Return the (X, Y) coordinate for the center point of the cell that contains the specified text.  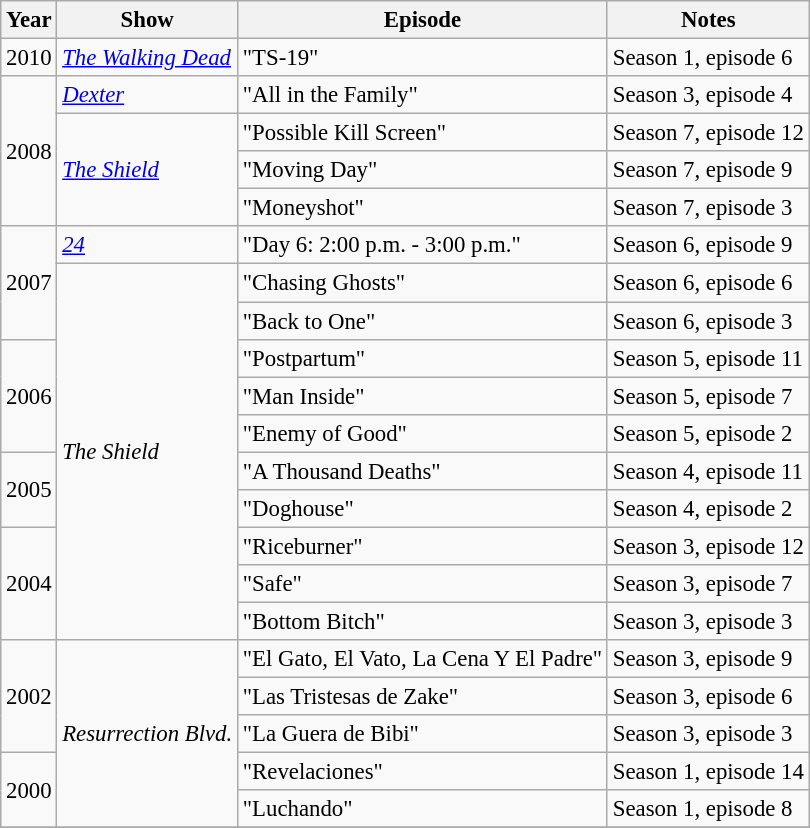
Season 6, episode 9 (708, 245)
Season 1, episode 14 (708, 772)
"Revelaciones" (422, 772)
Season 5, episode 11 (708, 358)
Season 1, episode 8 (708, 809)
"All in the Family" (422, 95)
Season 4, episode 11 (708, 471)
"Possible Kill Screen" (422, 133)
2010 (29, 58)
Notes (708, 20)
2004 (29, 584)
Season 3, episode 12 (708, 546)
Season 3, episode 7 (708, 584)
2000 (29, 790)
Season 3, episode 6 (708, 697)
Season 6, episode 3 (708, 321)
"Postpartum" (422, 358)
"Doghouse" (422, 509)
Season 4, episode 2 (708, 509)
Season 6, episode 6 (708, 283)
"TS-19" (422, 58)
2006 (29, 396)
Show (148, 20)
24 (148, 245)
Season 5, episode 7 (708, 396)
Season 5, episode 2 (708, 433)
2002 (29, 696)
Year (29, 20)
Season 1, episode 6 (708, 58)
"Riceburner" (422, 546)
Dexter (148, 95)
2007 (29, 282)
"Luchando" (422, 809)
"Enemy of Good" (422, 433)
Season 3, episode 9 (708, 659)
Resurrection Blvd. (148, 734)
"Bottom Bitch" (422, 621)
"El Gato, El Vato, La Cena Y El Padre" (422, 659)
Season 7, episode 12 (708, 133)
"Las Tristesas de Zake" (422, 697)
"Moving Day" (422, 170)
Season 3, episode 4 (708, 95)
"Man Inside" (422, 396)
2005 (29, 490)
Season 7, episode 3 (708, 208)
2008 (29, 151)
"Moneyshot" (422, 208)
Season 7, episode 9 (708, 170)
"Chasing Ghosts" (422, 283)
"La Guera de Bibi" (422, 734)
Episode (422, 20)
"A Thousand Deaths" (422, 471)
The Walking Dead (148, 58)
"Day 6: 2:00 p.m. - 3:00 p.m." (422, 245)
"Safe" (422, 584)
"Back to One" (422, 321)
